Identify which cell holds the provided text, then report its (x, y) central coordinate. 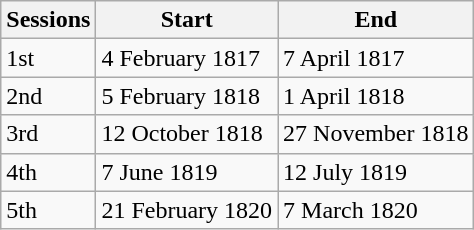
1 April 1818 (376, 96)
12 July 1819 (376, 172)
5th (48, 210)
5 February 1818 (187, 96)
12 October 1818 (187, 134)
21 February 1820 (187, 210)
2nd (48, 96)
7 June 1819 (187, 172)
End (376, 20)
7 March 1820 (376, 210)
Sessions (48, 20)
3rd (48, 134)
27 November 1818 (376, 134)
4th (48, 172)
4 February 1817 (187, 58)
7 April 1817 (376, 58)
Start (187, 20)
1st (48, 58)
